Provide the [x, y] coordinate of the cell's center where the given text is located.  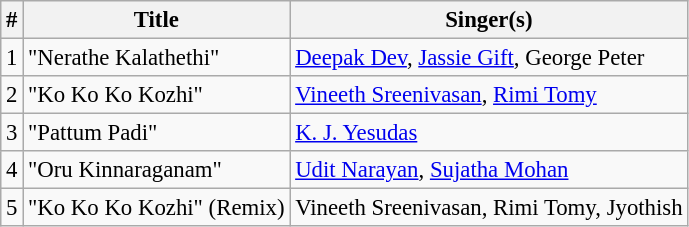
"Pattum Padi" [156, 133]
Udit Narayan, Sujatha Mohan [489, 170]
Deepak Dev, Jassie Gift, George Peter [489, 58]
K. J. Yesudas [489, 133]
2 [12, 95]
Vineeth Sreenivasan, Rimi Tomy [489, 95]
3 [12, 133]
# [12, 20]
"Ko Ko Ko Kozhi" (Remix) [156, 208]
Title [156, 20]
Singer(s) [489, 20]
1 [12, 58]
"Ko Ko Ko Kozhi" [156, 95]
5 [12, 208]
4 [12, 170]
"Nerathe Kalathethi" [156, 58]
"Oru Kinnaraganam" [156, 170]
Vineeth Sreenivasan, Rimi Tomy, Jyothish [489, 208]
